Return the (x, y) coordinate for the center point of the cell that contains the specified text.  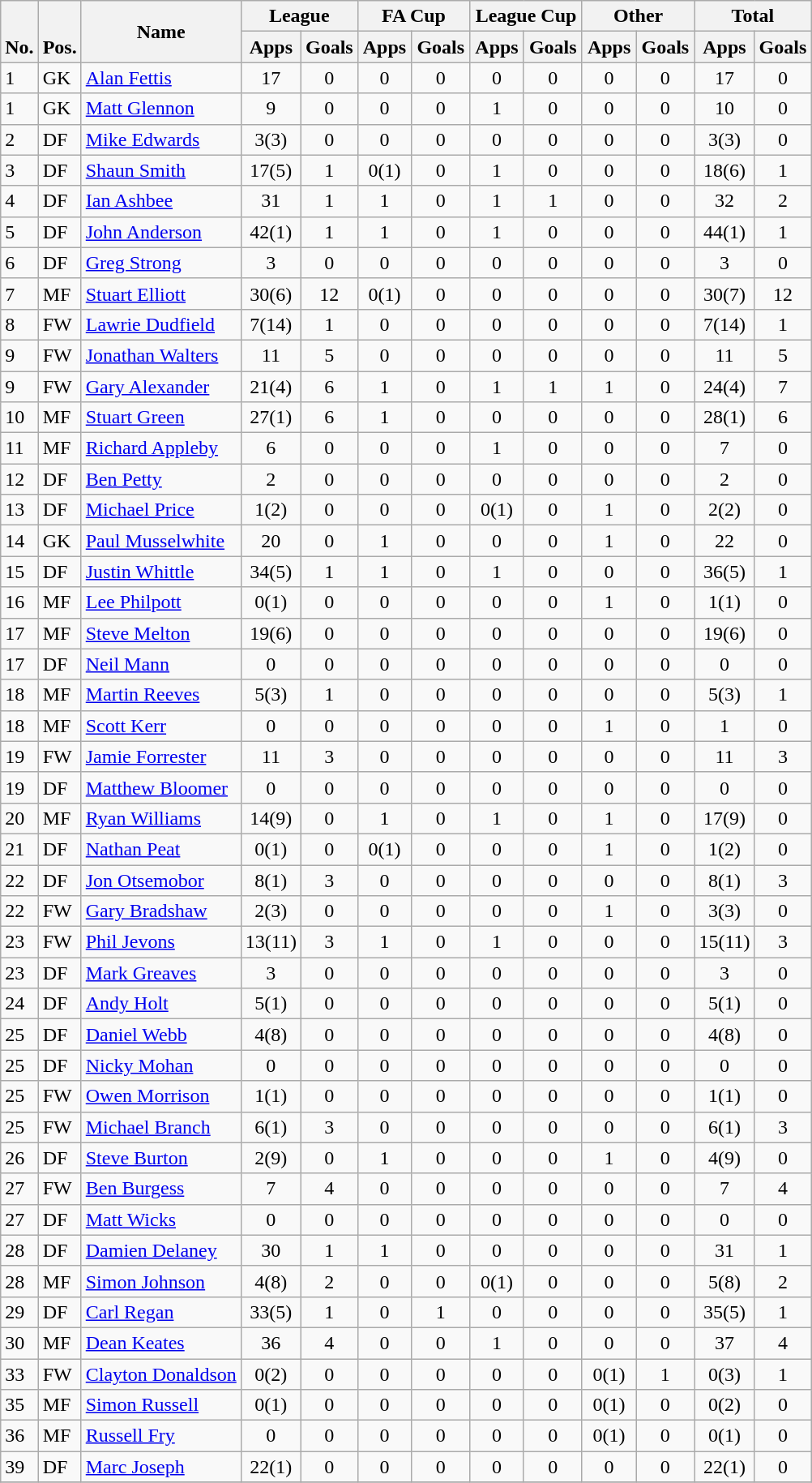
Dean Keates (160, 1343)
Matt Wicks (160, 1219)
Lee Philpott (160, 602)
Greg Strong (160, 263)
Nathan Peat (160, 849)
Phil Jevons (160, 942)
29 (19, 1312)
30(6) (271, 294)
32 (724, 201)
Gary Alexander (160, 387)
37 (724, 1343)
Matt Glennon (160, 109)
2(9) (271, 1158)
16 (19, 602)
Mark Greaves (160, 973)
Other (639, 16)
Steve Burton (160, 1158)
League Cup (527, 16)
15(11) (724, 942)
Justin Whittle (160, 572)
Stuart Green (160, 418)
Paul Musselwhite (160, 541)
33(5) (271, 1312)
Stuart Elliott (160, 294)
Nicky Mohan (160, 1065)
Damien Delaney (160, 1250)
Martin Reeves (160, 695)
Gary Bradshaw (160, 911)
Carl Regan (160, 1312)
Jamie Forrester (160, 757)
Scott Kerr (160, 726)
Mike Edwards (160, 139)
39 (19, 1467)
35(5) (724, 1312)
27(1) (271, 418)
Michael Branch (160, 1127)
35 (19, 1405)
13 (19, 510)
8 (19, 324)
14(9) (271, 818)
Pos. (60, 32)
2(2) (724, 510)
Total (753, 16)
Daniel Webb (160, 1035)
21 (19, 849)
18(6) (724, 170)
14 (19, 541)
36(5) (724, 572)
Matthew Bloomer (160, 787)
42(1) (271, 232)
Owen Morrison (160, 1096)
26 (19, 1158)
33 (19, 1374)
Russell Fry (160, 1436)
Simon Johnson (160, 1281)
Marc Joseph (160, 1467)
44(1) (724, 232)
Jonathan Walters (160, 355)
FA Cup (413, 16)
Name (160, 32)
John Anderson (160, 232)
17(9) (724, 818)
Andy Holt (160, 1004)
Michael Price (160, 510)
4(9) (724, 1158)
Jon Otsemobor (160, 880)
17(5) (271, 170)
21(4) (271, 387)
Ryan Williams (160, 818)
Shaun Smith (160, 170)
Lawrie Dudfield (160, 324)
Neil Mann (160, 664)
2(3) (271, 911)
Ben Petty (160, 479)
13(11) (271, 942)
28(1) (724, 418)
24 (19, 1004)
5(8) (724, 1281)
Ben Burgess (160, 1189)
15 (19, 572)
Clayton Donaldson (160, 1374)
Alan Fettis (160, 78)
30(7) (724, 294)
0(3) (724, 1374)
34(5) (271, 572)
League (299, 16)
No. (19, 32)
Simon Russell (160, 1405)
24(4) (724, 387)
Richard Appleby (160, 448)
Ian Ashbee (160, 201)
Steve Melton (160, 633)
